Return (X, Y) of the center of cell containing provided text 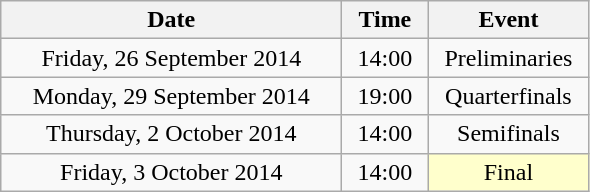
Semifinals (508, 134)
Time (385, 20)
19:00 (385, 96)
Friday, 3 October 2014 (172, 172)
Final (508, 172)
Date (172, 20)
Preliminaries (508, 58)
Quarterfinals (508, 96)
Monday, 29 September 2014 (172, 96)
Friday, 26 September 2014 (172, 58)
Thursday, 2 October 2014 (172, 134)
Event (508, 20)
